Output the [x, y] coordinate of the center of the cell containing the given text.  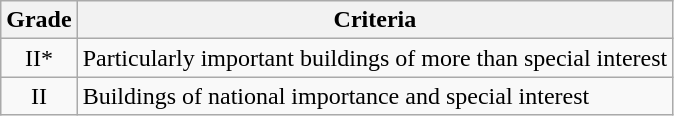
Grade [39, 20]
Criteria [375, 20]
II [39, 96]
Particularly important buildings of more than special interest [375, 58]
II* [39, 58]
Buildings of national importance and special interest [375, 96]
